For the text-containing cell, return its midpoint in (x, y) coordinate format. 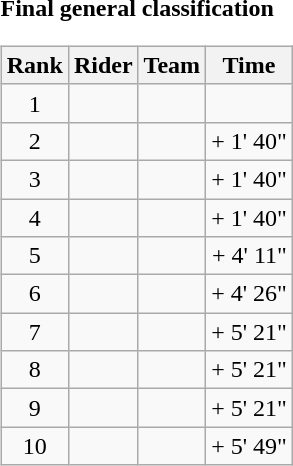
6 (34, 294)
2 (34, 141)
1 (34, 103)
+ 5' 49" (250, 446)
Rider (103, 65)
4 (34, 217)
Rank (34, 65)
3 (34, 179)
Team (172, 65)
9 (34, 408)
Time (250, 65)
7 (34, 332)
10 (34, 446)
+ 4' 11" (250, 256)
8 (34, 370)
+ 4' 26" (250, 294)
5 (34, 256)
